Locate the cell with the specified text and output its (x, y) center coordinate. 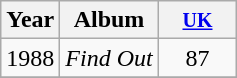
UK (198, 20)
Year (30, 20)
Album (109, 20)
1988 (30, 58)
87 (198, 58)
Find Out (109, 58)
